For the text-containing cell, return its midpoint in [X, Y] coordinate format. 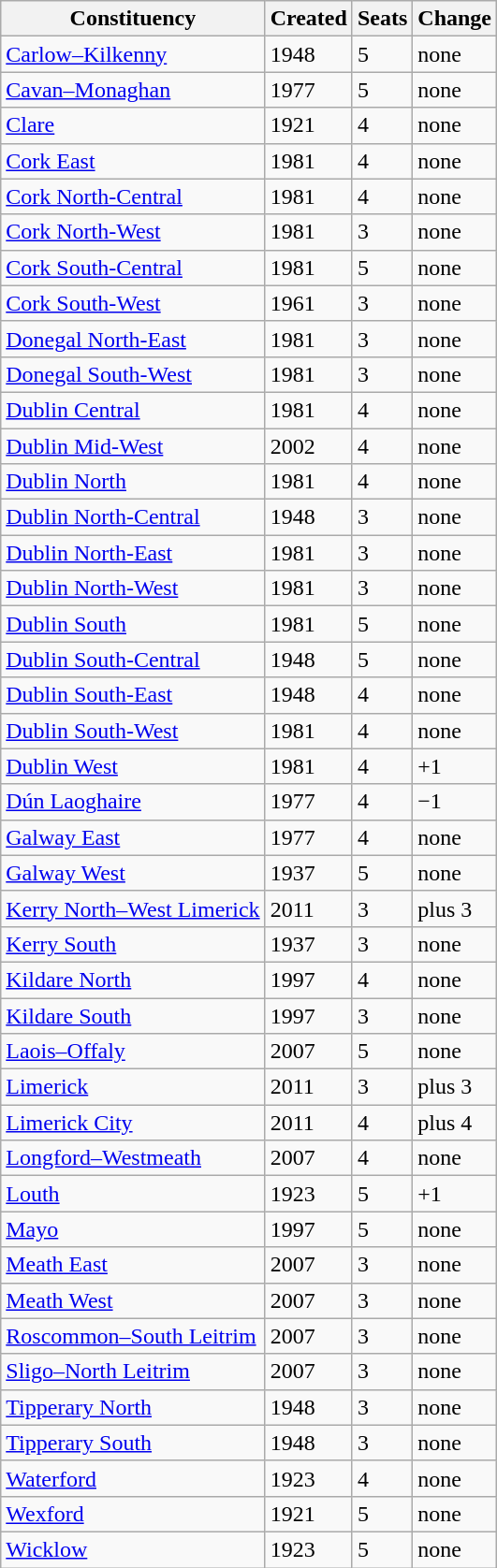
2002 [309, 446]
Seats [382, 19]
Dublin West [133, 766]
Tipperary South [133, 1443]
Galway East [133, 837]
Cork East [133, 161]
Mayo [133, 1229]
Meath West [133, 1300]
Created [309, 19]
Donegal South-West [133, 374]
Constituency [133, 19]
Dublin North-West [133, 588]
Kildare South [133, 1015]
Cavan–Monaghan [133, 90]
Dublin South-East [133, 695]
Clare [133, 125]
Roscommon–South Leitrim [133, 1336]
Dublin South [133, 624]
Longford–Westmeath [133, 1158]
Dublin South-Central [133, 660]
Cork South-West [133, 303]
Donegal North-East [133, 339]
Change [455, 19]
Kildare North [133, 980]
Kerry North–West Limerick [133, 908]
Cork North-West [133, 232]
Dublin Mid-West [133, 446]
Cork North-Central [133, 196]
1961 [309, 303]
−1 [455, 802]
plus 4 [455, 1123]
Cork South-Central [133, 268]
Kerry South [133, 944]
Waterford [133, 1478]
Wexford [133, 1514]
Limerick City [133, 1123]
Meath East [133, 1265]
Dún Laoghaire [133, 802]
Dublin South-West [133, 731]
Carlow–Kilkenny [133, 54]
Dublin Central [133, 410]
Limerick [133, 1087]
Laois–Offaly [133, 1052]
Louth [133, 1194]
Wicklow [133, 1549]
Dublin North-East [133, 553]
Dublin North [133, 482]
Dublin North-Central [133, 517]
Galway West [133, 873]
Tipperary North [133, 1407]
Sligo–North Leitrim [133, 1372]
